Return (x, y) of the center of cell containing provided text 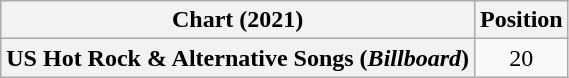
Position (521, 20)
US Hot Rock & Alternative Songs (Billboard) (238, 58)
Chart (2021) (238, 20)
20 (521, 58)
